Return (x, y) of the center of cell containing provided text 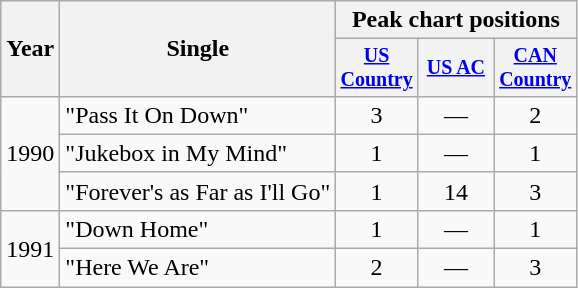
Single (198, 49)
"Down Home" (198, 229)
"Pass It On Down" (198, 115)
US AC (456, 68)
1991 (30, 248)
Peak chart positions (456, 20)
Year (30, 49)
1990 (30, 153)
US Country (377, 68)
CAN Country (535, 68)
14 (456, 191)
"Jukebox in My Mind" (198, 153)
"Forever's as Far as I'll Go" (198, 191)
"Here We Are" (198, 268)
